Determine the [X, Y] coordinate at the center of the cell enclosing the given text.  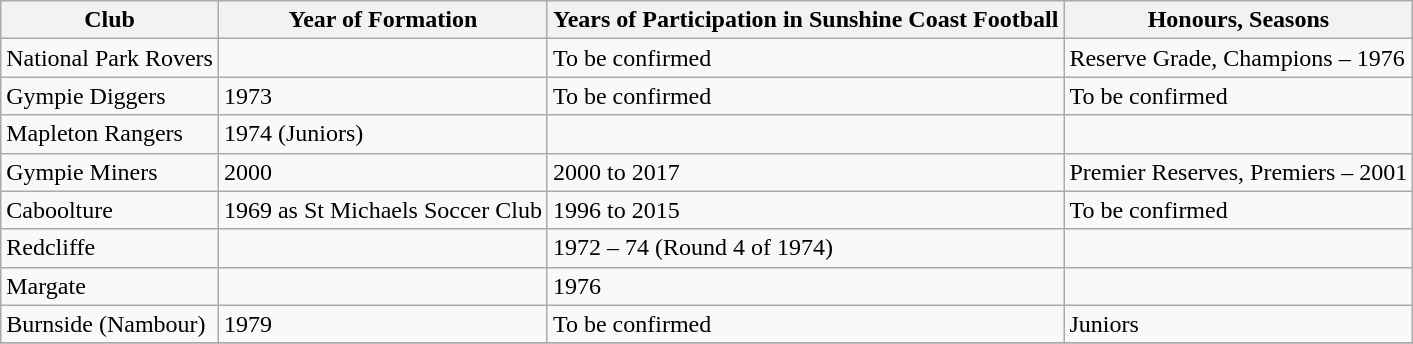
Mapleton Rangers [110, 134]
Juniors [1238, 324]
National Park Rovers [110, 58]
Year of Formation [382, 20]
1974 (Juniors) [382, 134]
2000 [382, 172]
1979 [382, 324]
Honours, Seasons [1238, 20]
Reserve Grade, Champions – 1976 [1238, 58]
1969 as St Michaels Soccer Club [382, 210]
1996 to 2015 [805, 210]
Redcliffe [110, 248]
Years of Participation in Sunshine Coast Football [805, 20]
Margate [110, 286]
1973 [382, 96]
Club [110, 20]
2000 to 2017 [805, 172]
Gympie Diggers [110, 96]
Caboolture [110, 210]
Gympie Miners [110, 172]
1972 – 74 (Round 4 of 1974) [805, 248]
Burnside (Nambour) [110, 324]
1976 [805, 286]
Premier Reserves, Premiers – 2001 [1238, 172]
